Locate the cell with the specified text and output its [x, y] center coordinate. 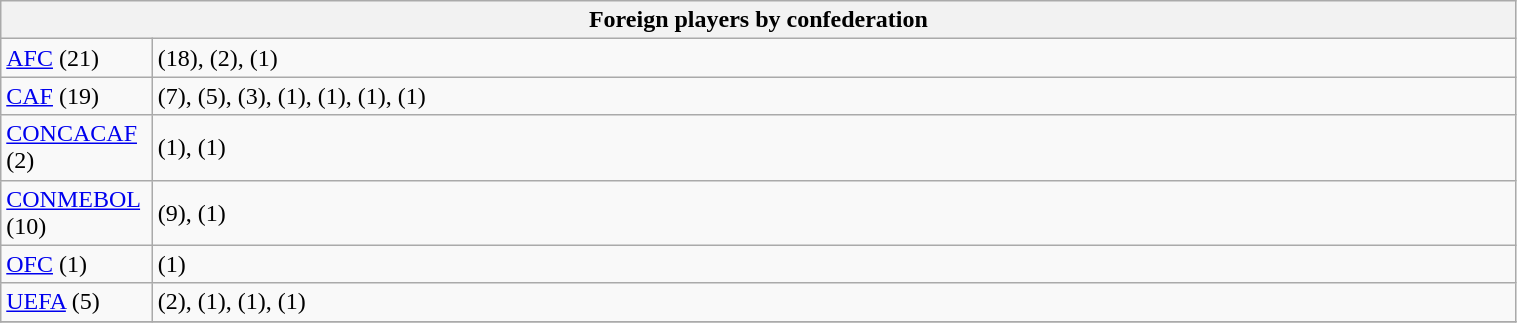
CAF (19) [77, 96]
(9), (1) [834, 212]
OFC (1) [77, 264]
CONMEBOL (10) [77, 212]
(7), (5), (3), (1), (1), (1), (1) [834, 96]
Foreign players by confederation [758, 20]
(2), (1), (1), (1) [834, 302]
(1) [834, 264]
CONCACAF (2) [77, 148]
(18), (2), (1) [834, 58]
UEFA (5) [77, 302]
AFC (21) [77, 58]
(1), (1) [834, 148]
